For the text-containing cell, return its midpoint in [x, y] coordinate format. 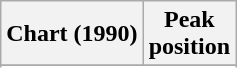
Peakposition [189, 34]
Chart (1990) [72, 34]
